Determine the (X, Y) coordinate at the center of the cell enclosing the given text.  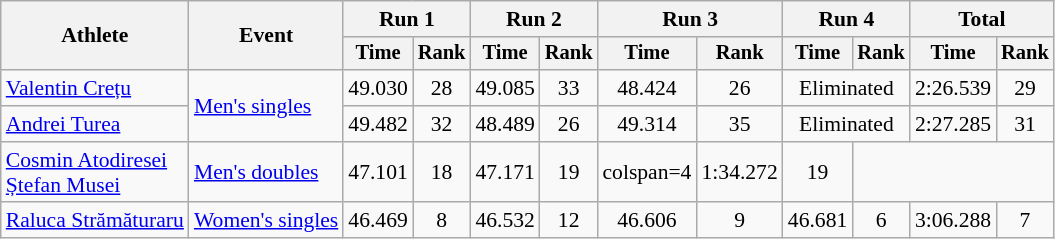
1:34.272 (739, 172)
Run 3 (690, 19)
2:27.285 (953, 124)
47.101 (378, 172)
Run 2 (534, 19)
Andrei Turea (95, 124)
Men's doubles (266, 172)
31 (1025, 124)
18 (442, 172)
49.030 (378, 88)
47.171 (504, 172)
Raluca Strămăturaru (95, 221)
3:06.288 (953, 221)
6 (881, 221)
46.606 (646, 221)
Run 1 (406, 19)
Athlete (95, 36)
46.532 (504, 221)
49.482 (378, 124)
2:26.539 (953, 88)
colspan=4 (646, 172)
8 (442, 221)
48.489 (504, 124)
32 (442, 124)
Men's singles (266, 106)
9 (739, 221)
Event (266, 36)
46.681 (818, 221)
46.469 (378, 221)
49.085 (504, 88)
Cosmin AtodireseiȘtefan Musei (95, 172)
Valentin Crețu (95, 88)
33 (569, 88)
Women's singles (266, 221)
29 (1025, 88)
49.314 (646, 124)
35 (739, 124)
48.424 (646, 88)
Run 4 (846, 19)
7 (1025, 221)
Total (982, 19)
12 (569, 221)
28 (442, 88)
